Identify which cell holds the provided text, then report its [X, Y] central coordinate. 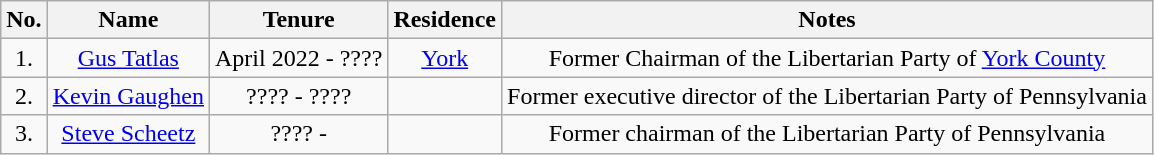
Former chairman of the Libertarian Party of Pennsylvania [828, 134]
1. [24, 58]
Residence [445, 20]
???? - ???? [299, 96]
3. [24, 134]
Tenure [299, 20]
???? - [299, 134]
Steve Scheetz [128, 134]
Former executive director of the Libertarian Party of Pennsylvania [828, 96]
No. [24, 20]
Name [128, 20]
Notes [828, 20]
Kevin Gaughen [128, 96]
April 2022 - ???? [299, 58]
2. [24, 96]
Gus Tatlas [128, 58]
York [445, 58]
Former Chairman of the Libertarian Party of York County [828, 58]
